Locate the cell with the specified text and output its [X, Y] center coordinate. 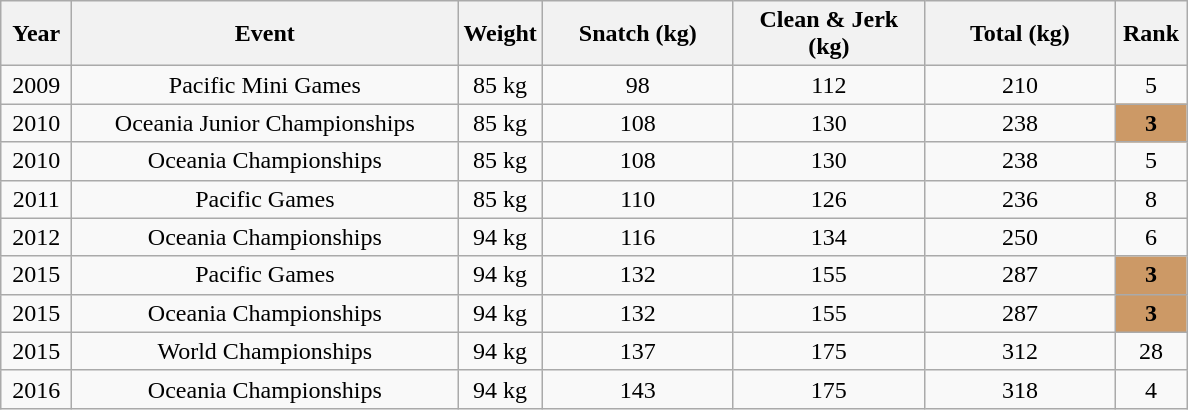
Weight [500, 34]
World Championships [265, 351]
6 [1150, 237]
116 [638, 237]
2012 [36, 237]
Oceania Junior Championships [265, 123]
2009 [36, 85]
Total (kg) [1020, 34]
2011 [36, 199]
28 [1150, 351]
134 [828, 237]
Snatch (kg) [638, 34]
4 [1150, 389]
236 [1020, 199]
312 [1020, 351]
Year [36, 34]
318 [1020, 389]
112 [828, 85]
250 [1020, 237]
Pacific Mini Games [265, 85]
137 [638, 351]
Event [265, 34]
Rank [1150, 34]
98 [638, 85]
110 [638, 199]
210 [1020, 85]
143 [638, 389]
2016 [36, 389]
126 [828, 199]
Clean & Jerk (kg) [828, 34]
8 [1150, 199]
